Search for the cell housing the specified text and yield its (X, Y) center coordinate. 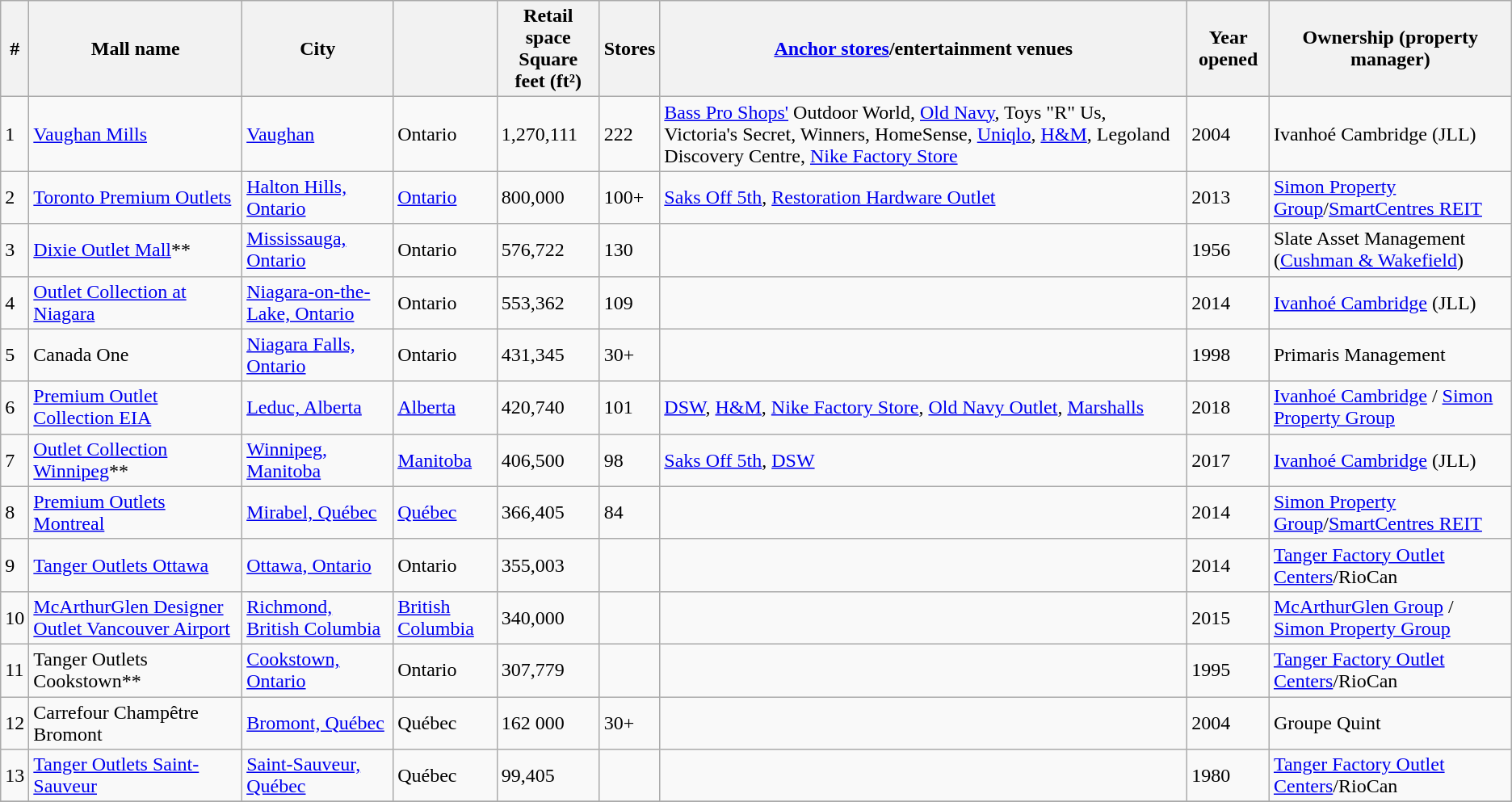
Mall name (136, 48)
Toronto Premium Outlets (136, 197)
2013 (1228, 197)
Stores (630, 48)
84 (630, 512)
222 (630, 134)
British Columbia (446, 617)
1,270,111 (548, 134)
1980 (1228, 775)
Richmond, British Columbia (318, 617)
8 (15, 512)
DSW, H&M, Nike Factory Store, Old Navy Outlet, Marshalls (924, 407)
Primaris Management (1390, 355)
Slate Asset Management (Cushman & Wakefield) (1390, 250)
162 000 (548, 722)
Halton Hills, Ontario (318, 197)
Premium Outlets Montreal (136, 512)
109 (630, 302)
McArthurGlen Designer Outlet Vancouver Airport (136, 617)
Retail spaceSquare feet (ft²) (548, 48)
Niagara Falls, Ontario (318, 355)
2015 (1228, 617)
553,362 (548, 302)
100+ (630, 197)
Ottawa, Ontario (318, 565)
Outlet Collection at Niagara (136, 302)
1 (15, 134)
Mississauga, Ontario (318, 250)
10 (15, 617)
Mirabel, Québec (318, 512)
Premium Outlet Collection EIA (136, 407)
Ivanhoé Cambridge / Simon Property Group (1390, 407)
5 (15, 355)
1956 (1228, 250)
307,779 (548, 670)
Groupe Quint (1390, 722)
2018 (1228, 407)
Bromont, Québec (318, 722)
9 (15, 565)
366,405 (548, 512)
800,000 (548, 197)
431,345 (548, 355)
2 (15, 197)
Dixie Outlet Mall** (136, 250)
130 (630, 250)
Manitoba (446, 460)
101 (630, 407)
Saks Off 5th, DSW (924, 460)
Leduc, Alberta (318, 407)
Alberta (446, 407)
7 (15, 460)
McArthurGlen Group / Simon Property Group (1390, 617)
355,003 (548, 565)
Carrefour Champêtre Bromont (136, 722)
Outlet Collection Winnipeg** (136, 460)
Vaughan (318, 134)
3 (15, 250)
Saks Off 5th, Restoration Hardware Outlet (924, 197)
Anchor stores/entertainment venues (924, 48)
1998 (1228, 355)
# (15, 48)
98 (630, 460)
Niagara-on-the-Lake, Ontario (318, 302)
Saint-Sauveur, Québec (318, 775)
2017 (1228, 460)
576,722 (548, 250)
Tanger Outlets Saint-Sauveur (136, 775)
4 (15, 302)
406,500 (548, 460)
1995 (1228, 670)
6 (15, 407)
99,405 (548, 775)
Canada One (136, 355)
11 (15, 670)
Winnipeg, Manitoba (318, 460)
13 (15, 775)
Tanger Outlets Ottawa (136, 565)
420,740 (548, 407)
Vaughan Mills (136, 134)
Ownership (property manager) (1390, 48)
Tanger Outlets Cookstown** (136, 670)
12 (15, 722)
City (318, 48)
340,000 (548, 617)
Year opened (1228, 48)
Cookstown, Ontario (318, 670)
